Return [x, y] of the center of cell containing provided text 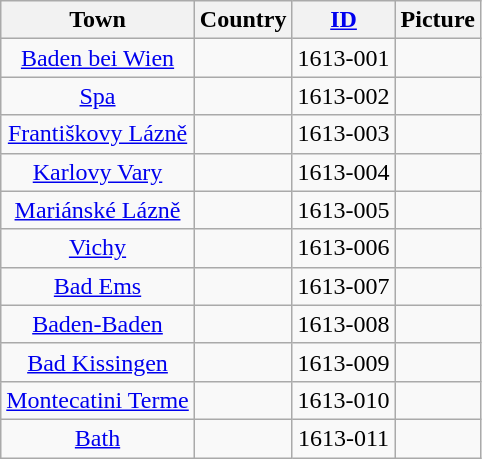
Montecatini Terme [98, 400]
Town [98, 20]
Mariánské Lázně [98, 210]
Bad Ems [98, 286]
1613-002 [344, 96]
Baden bei Wien [98, 58]
1613-011 [344, 438]
1613-006 [344, 248]
ID [344, 20]
1613-001 [344, 58]
1613-007 [344, 286]
1613-008 [344, 324]
1613-003 [344, 134]
Vichy [98, 248]
Baden-Baden [98, 324]
1613-010 [344, 400]
Country [243, 20]
1613-004 [344, 172]
Karlovy Vary [98, 172]
Františkovy Lázně [98, 134]
Bad Kissingen [98, 362]
Spa [98, 96]
Picture [438, 20]
1613-005 [344, 210]
1613-009 [344, 362]
Bath [98, 438]
